Provide the (X, Y) coordinate of the cell's center where the given text is located.  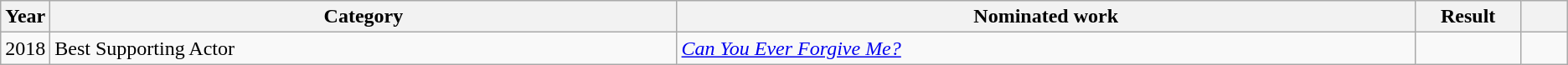
Can You Ever Forgive Me? (1045, 48)
Category (364, 17)
2018 (25, 48)
Result (1467, 17)
Year (25, 17)
Nominated work (1045, 17)
Best Supporting Actor (364, 48)
